Output the [x, y] coordinate of the center of the cell containing the given text.  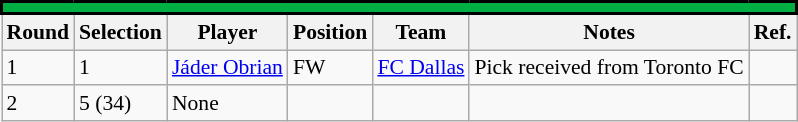
FC Dallas [420, 68]
2 [38, 104]
5 (34) [120, 104]
Pick received from Toronto FC [608, 68]
Team [420, 32]
Position [330, 32]
None [228, 104]
Ref. [773, 32]
Jáder Obrian [228, 68]
Notes [608, 32]
Round [38, 32]
Player [228, 32]
FW [330, 68]
Selection [120, 32]
